Find where the given text appears and provide that cell's center as (x, y) coordinate. 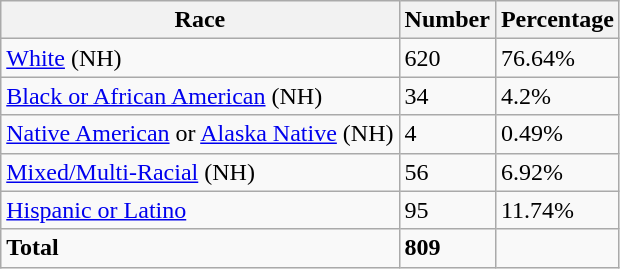
Hispanic or Latino (200, 210)
76.64% (557, 58)
11.74% (557, 210)
Number (447, 20)
6.92% (557, 172)
95 (447, 210)
809 (447, 248)
Percentage (557, 20)
White (NH) (200, 58)
620 (447, 58)
34 (447, 96)
4.2% (557, 96)
0.49% (557, 134)
4 (447, 134)
Mixed/Multi-Racial (NH) (200, 172)
Race (200, 20)
56 (447, 172)
Native American or Alaska Native (NH) (200, 134)
Total (200, 248)
Black or African American (NH) (200, 96)
